Determine the [X, Y] coordinate at the center of the cell enclosing the given text.  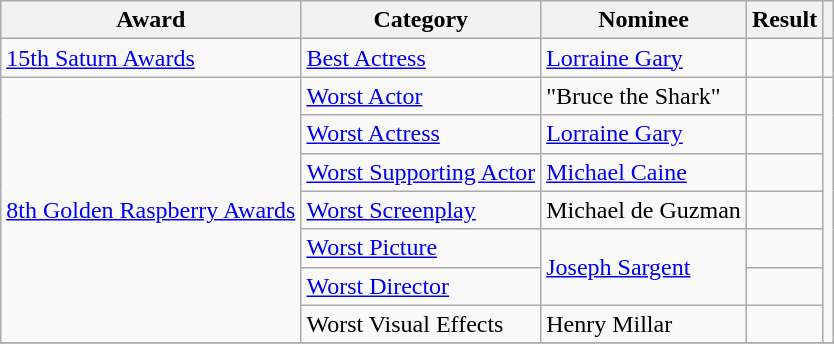
Joseph Sargent [644, 267]
Award [151, 20]
15th Saturn Awards [151, 58]
Worst Screenplay [421, 210]
Michael de Guzman [644, 210]
Worst Picture [421, 248]
8th Golden Raspberry Awards [151, 210]
Worst Supporting Actor [421, 172]
Henry Millar [644, 324]
Worst Actress [421, 134]
Worst Director [421, 286]
Best Actress [421, 58]
Worst Visual Effects [421, 324]
Michael Caine [644, 172]
Worst Actor [421, 96]
Result [784, 20]
Nominee [644, 20]
Category [421, 20]
"Bruce the Shark" [644, 96]
